Identify which cell holds the provided text, then report its (X, Y) central coordinate. 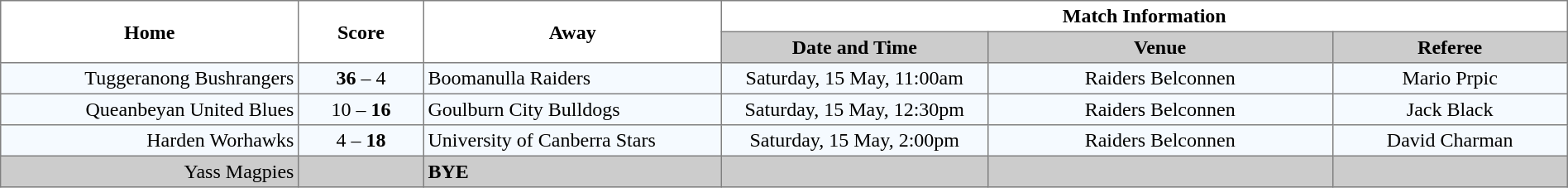
Boomanulla Raiders (572, 79)
University of Canberra Stars (572, 141)
Referee (1450, 47)
Queanbeyan United Blues (150, 109)
36 – 4 (361, 79)
Yass Magpies (150, 171)
Saturday, 15 May, 12:30pm (854, 109)
Away (572, 31)
Goulburn City Bulldogs (572, 109)
4 – 18 (361, 141)
Saturday, 15 May, 2:00pm (854, 141)
Score (361, 31)
Jack Black (1450, 109)
Match Information (1145, 17)
Date and Time (854, 47)
BYE (572, 171)
Saturday, 15 May, 11:00am (854, 79)
Mario Prpic (1450, 79)
Venue (1159, 47)
10 – 16 (361, 109)
David Charman (1450, 141)
Home (150, 31)
Harden Worhawks (150, 141)
Tuggeranong Bushrangers (150, 79)
